Scan for the cell matching the given text and deliver its [x, y] coordinate at center. 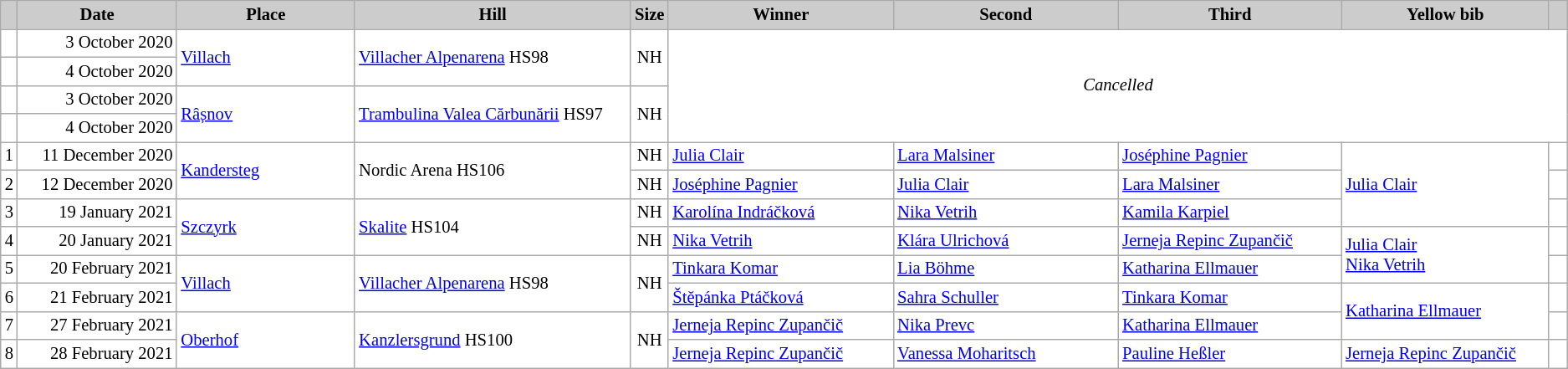
Kandersteg [266, 170]
4 [9, 240]
Size [649, 14]
Julia Clair Nika Vetrih [1445, 254]
Kamila Karpiel [1229, 213]
21 February 2021 [97, 297]
8 [9, 354]
Cancelled [1117, 85]
Second [1005, 14]
Vanessa Moharitsch [1005, 354]
11 December 2020 [97, 156]
1 [9, 156]
Hill [493, 14]
Date [97, 14]
7 [9, 325]
3 [9, 213]
Place [266, 14]
Nordic Arena HS106 [493, 170]
27 February 2021 [97, 325]
Oberhof [266, 340]
6 [9, 297]
Štěpánka Ptáčková [781, 297]
Trambulina Valea Cărbunării HS97 [493, 114]
28 February 2021 [97, 354]
12 December 2020 [97, 184]
Nika Prevc [1005, 325]
Râșnov [266, 114]
Kanzlersgrund HS100 [493, 340]
Third [1229, 14]
Pauline Heßler [1229, 354]
Szczyrk [266, 227]
Lia Böhme [1005, 269]
2 [9, 184]
19 January 2021 [97, 213]
Karolína Indráčková [781, 213]
Skalite HS104 [493, 227]
5 [9, 269]
Sahra Schuller [1005, 297]
20 February 2021 [97, 269]
Yellow bib [1445, 14]
Klára Ulrichová [1005, 240]
Winner [781, 14]
20 January 2021 [97, 240]
